Pinpoint the cell where the given text exists, returning its [x, y] midpoint coordinate. 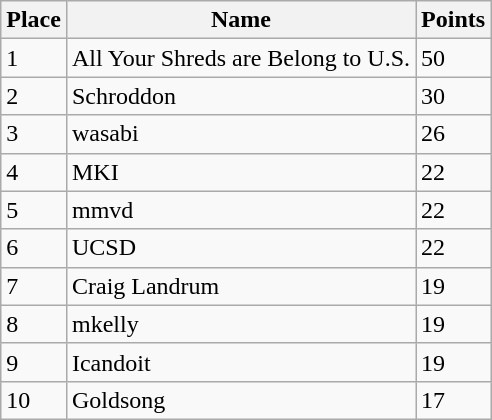
10 [34, 400]
2 [34, 96]
mkelly [240, 324]
6 [34, 248]
5 [34, 210]
Craig Landrum [240, 286]
MKI [240, 172]
8 [34, 324]
Schroddon [240, 96]
3 [34, 134]
1 [34, 58]
30 [454, 96]
Icandoit [240, 362]
17 [454, 400]
Name [240, 20]
mmvd [240, 210]
All Your Shreds are Belong to U.S. [240, 58]
9 [34, 362]
4 [34, 172]
UCSD [240, 248]
Goldsong [240, 400]
50 [454, 58]
7 [34, 286]
Points [454, 20]
26 [454, 134]
wasabi [240, 134]
Place [34, 20]
